Capture the cell that displays the provided text and extract its (x, y) central coordinate. 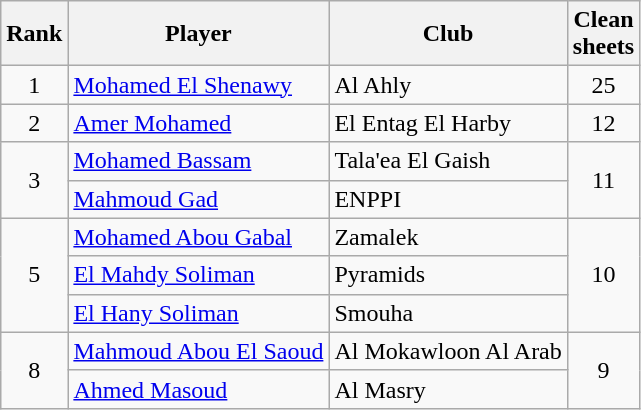
Zamalek (448, 237)
Rank (34, 34)
Ahmed Masoud (198, 389)
El Entag El Harby (448, 123)
Al Ahly (448, 85)
Mohamed Abou Gabal (198, 237)
Tala'ea El Gaish (448, 161)
Al Mokawloon Al Arab (448, 351)
Mohamed El Shenawy (198, 85)
25 (603, 85)
3 (34, 180)
ENPPI (448, 199)
8 (34, 370)
10 (603, 275)
12 (603, 123)
Mahmoud Abou El Saoud (198, 351)
Pyramids (448, 275)
11 (603, 180)
9 (603, 370)
El Mahdy Soliman (198, 275)
Amer Mohamed (198, 123)
Smouha (448, 313)
Mohamed Bassam (198, 161)
1 (34, 85)
Cleansheets (603, 34)
Club (448, 34)
Player (198, 34)
2 (34, 123)
Mahmoud Gad (198, 199)
5 (34, 275)
El Hany Soliman (198, 313)
Al Masry (448, 389)
